Locate the cell with the specified text and output its [X, Y] center coordinate. 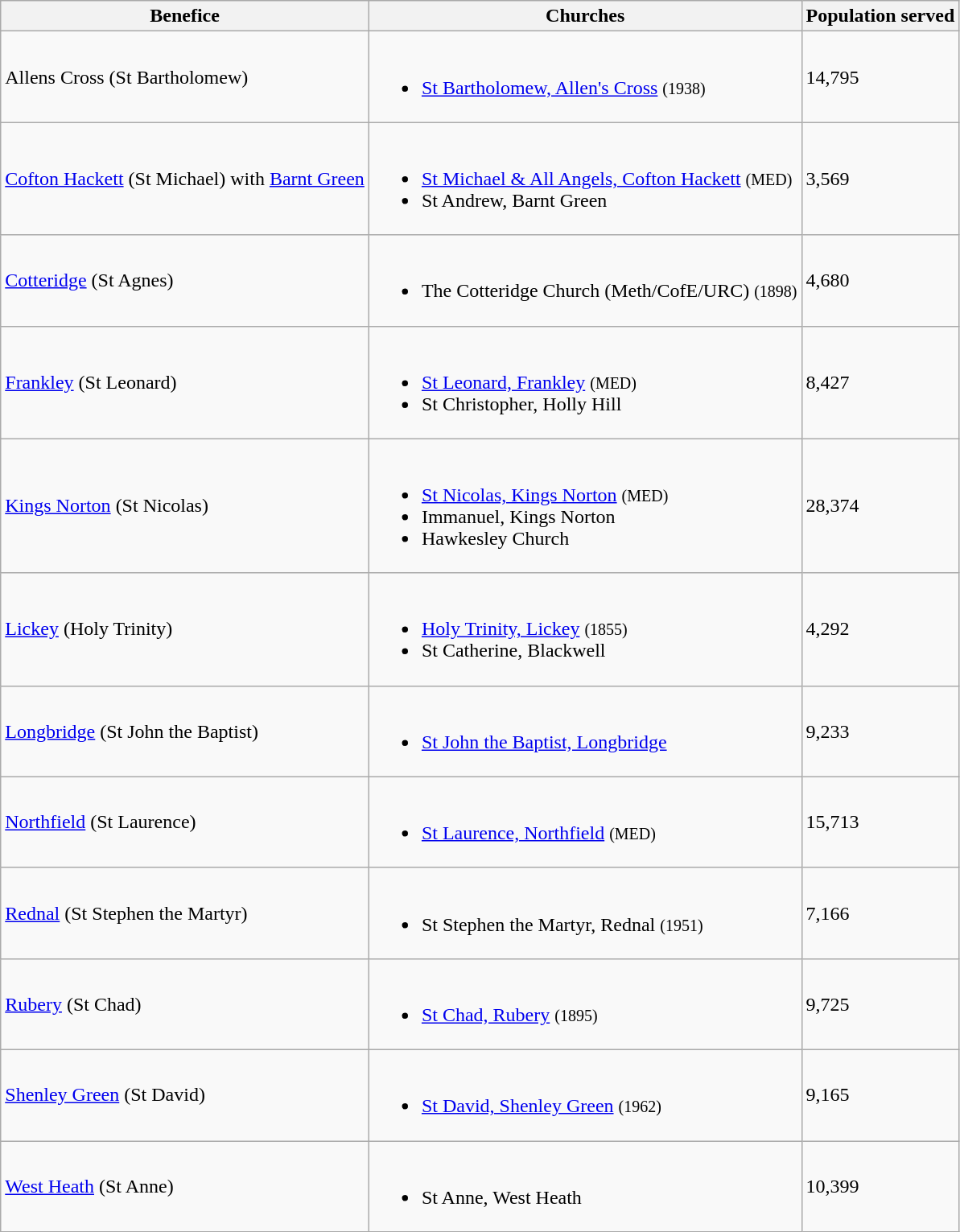
8,427 [880, 382]
St Michael & All Angels, Cofton Hackett (MED)St Andrew, Barnt Green [585, 179]
St Nicolas, Kings Norton (MED)Immanuel, Kings NortonHawkesley Church [585, 505]
Holy Trinity, Lickey (1855)St Catherine, Blackwell [585, 629]
9,233 [880, 731]
Rednal (St Stephen the Martyr) [185, 913]
7,166 [880, 913]
Lickey (Holy Trinity) [185, 629]
Kings Norton (St Nicolas) [185, 505]
St Bartholomew, Allen's Cross (1938) [585, 77]
Allens Cross (St Bartholomew) [185, 77]
4,292 [880, 629]
The Cotteridge Church (Meth/CofE/URC) (1898) [585, 280]
St John the Baptist, Longbridge [585, 731]
Population served [880, 16]
28,374 [880, 505]
Benefice [185, 16]
St Chad, Rubery (1895) [585, 1004]
Northfield (St Laurence) [185, 822]
9,725 [880, 1004]
Cofton Hackett (St Michael) with Barnt Green [185, 179]
St Stephen the Martyr, Rednal (1951) [585, 913]
Frankley (St Leonard) [185, 382]
9,165 [880, 1094]
15,713 [880, 822]
Shenley Green (St David) [185, 1094]
St Leonard, Frankley (MED)St Christopher, Holly Hill [585, 382]
Rubery (St Chad) [185, 1004]
St Anne, West Heath [585, 1186]
Churches [585, 16]
14,795 [880, 77]
4,680 [880, 280]
St David, Shenley Green (1962) [585, 1094]
10,399 [880, 1186]
St Laurence, Northfield (MED) [585, 822]
Cotteridge (St Agnes) [185, 280]
West Heath (St Anne) [185, 1186]
Longbridge (St John the Baptist) [185, 731]
3,569 [880, 179]
